Capture the cell that displays the provided text and extract its (x, y) central coordinate. 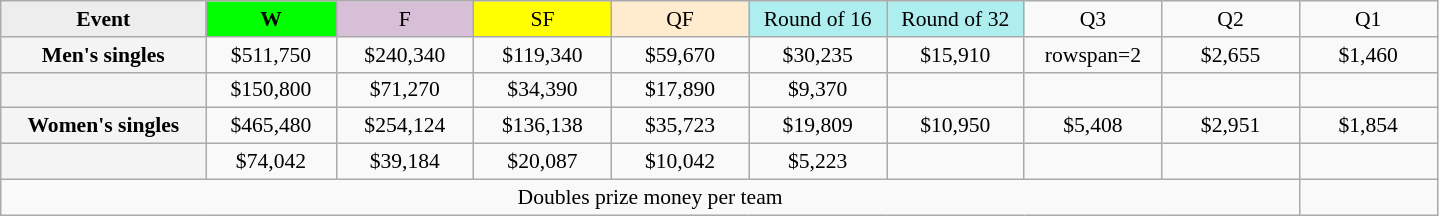
$465,480 (271, 126)
$71,270 (405, 90)
$35,723 (680, 126)
F (405, 19)
$5,408 (1093, 126)
$1,854 (1368, 126)
$136,138 (543, 126)
$9,370 (818, 90)
rowspan=2 (1093, 55)
$240,340 (405, 55)
Q3 (1093, 19)
QF (680, 19)
Round of 32 (955, 19)
$10,950 (955, 126)
W (271, 19)
$1,460 (1368, 55)
$59,670 (680, 55)
$19,809 (818, 126)
Women's singles (104, 126)
Q2 (1231, 19)
$2,655 (1231, 55)
Doubles prize money per team (650, 197)
$10,042 (680, 162)
$5,223 (818, 162)
$119,340 (543, 55)
$20,087 (543, 162)
$17,890 (680, 90)
$74,042 (271, 162)
Round of 16 (818, 19)
Men's singles (104, 55)
Q1 (1368, 19)
$254,124 (405, 126)
$511,750 (271, 55)
$34,390 (543, 90)
$30,235 (818, 55)
$150,800 (271, 90)
Event (104, 19)
$2,951 (1231, 126)
$39,184 (405, 162)
SF (543, 19)
$15,910 (955, 55)
